Determine the (X, Y) coordinate at the center of the cell enclosing the given text.  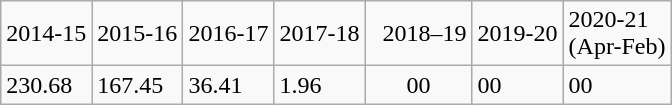
2014-15 (46, 34)
2016-17 (228, 34)
2020-21(Apr-Feb) (617, 34)
167.45 (138, 85)
1.96 (320, 85)
2017-18 (320, 34)
230.68 (46, 85)
2019-20 (518, 34)
2018–19 (418, 34)
2015-16 (138, 34)
36.41 (228, 85)
